Extract the [x, y] coordinate from the center of the cell holding the provided text.  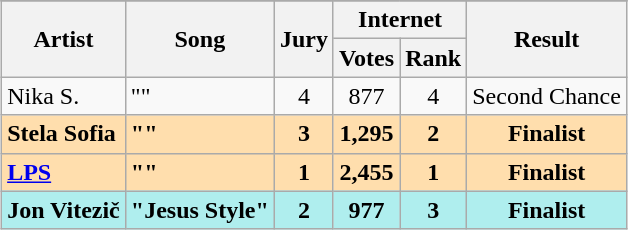
Nika S. [64, 96]
Internet [400, 20]
977 [366, 210]
Rank [434, 58]
2,455 [366, 172]
Artist [64, 39]
Jury [304, 39]
Stela Sofia [64, 134]
Result [547, 39]
Song [200, 39]
1,295 [366, 134]
"Jesus Style" [200, 210]
Jon Vitezič [64, 210]
LPS [64, 172]
Second Chance [547, 96]
Votes [366, 58]
877 [366, 96]
